Provide the (X, Y) coordinate of the cell's center where the given text is located.  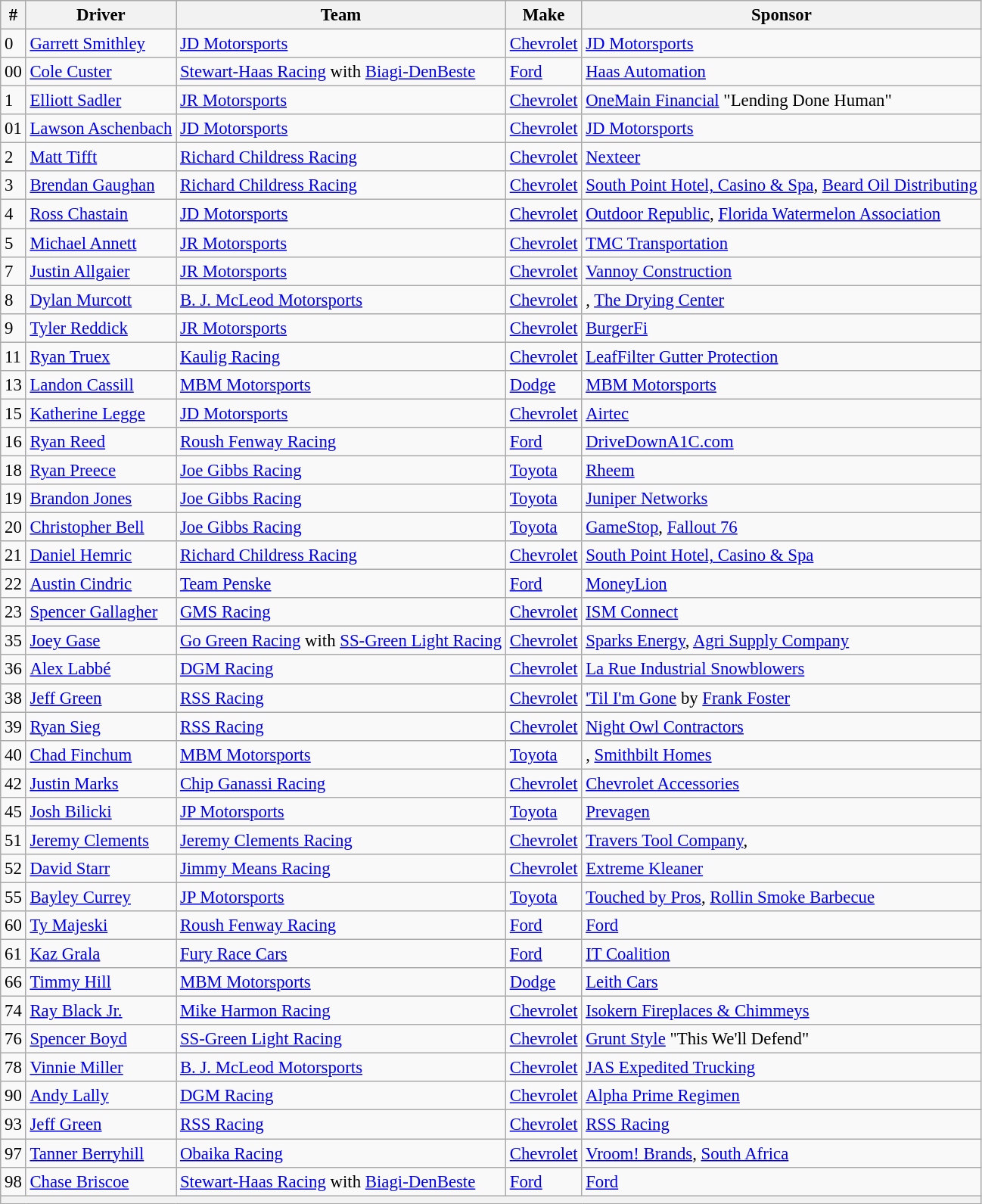
36 (14, 670)
42 (14, 783)
2 (14, 157)
Sponsor (782, 15)
35 (14, 641)
Justin Marks (101, 783)
93 (14, 1125)
98 (14, 1181)
Tyler Reddick (101, 328)
Obaika Racing (341, 1153)
Team (341, 15)
ISM Connect (782, 612)
Dylan Murcott (101, 300)
Night Owl Contractors (782, 726)
MoneyLion (782, 584)
19 (14, 499)
Chevrolet Accessories (782, 783)
Leith Cars (782, 982)
SS-Green Light Racing (341, 1039)
Ryan Truex (101, 356)
Brandon Jones (101, 499)
Fury Race Cars (341, 954)
Travers Tool Company, (782, 840)
Airtec (782, 413)
Isokern Fireplaces & Chimmeys (782, 1011)
23 (14, 612)
Matt Tifft (101, 157)
Jeremy Clements (101, 840)
Rheem (782, 470)
Austin Cindric (101, 584)
Outdoor Republic, Florida Watermelon Association (782, 214)
20 (14, 527)
3 (14, 185)
Jeremy Clements Racing (341, 840)
16 (14, 442)
0 (14, 44)
OneMain Financial "Lending Done Human" (782, 101)
, The Drying Center (782, 300)
38 (14, 698)
Jimmy Means Racing (341, 869)
Landon Cassill (101, 385)
51 (14, 840)
Brendan Gaughan (101, 185)
Chip Ganassi Racing (341, 783)
90 (14, 1097)
01 (14, 129)
60 (14, 926)
18 (14, 470)
Cole Custer (101, 72)
Andy Lally (101, 1097)
76 (14, 1039)
LeafFilter Gutter Protection (782, 356)
Daniel Hemric (101, 555)
TMC Transportation (782, 243)
South Point Hotel, Casino & Spa (782, 555)
1 (14, 101)
Vannoy Construction (782, 271)
Alpha Prime Regimen (782, 1097)
Mike Harmon Racing (341, 1011)
IT Coalition (782, 954)
Spencer Boyd (101, 1039)
Ryan Preece (101, 470)
Elliott Sadler (101, 101)
JAS Expedited Trucking (782, 1068)
40 (14, 754)
Justin Allgaier (101, 271)
21 (14, 555)
Kaulig Racing (341, 356)
Garrett Smithley (101, 44)
7 (14, 271)
Haas Automation (782, 72)
Ross Chastain (101, 214)
Go Green Racing with SS-Green Light Racing (341, 641)
Spencer Gallagher (101, 612)
Sparks Energy, Agri Supply Company (782, 641)
Bayley Currey (101, 897)
'Til I'm Gone by Frank Foster (782, 698)
Josh Bilicki (101, 812)
Ryan Sieg (101, 726)
4 (14, 214)
Vroom! Brands, South Africa (782, 1153)
15 (14, 413)
Ty Majeski (101, 926)
, Smithbilt Homes (782, 754)
Ryan Reed (101, 442)
8 (14, 300)
00 (14, 72)
Michael Annett (101, 243)
22 (14, 584)
La Rue Industrial Snowblowers (782, 670)
Make (543, 15)
39 (14, 726)
Vinnie Miller (101, 1068)
Katherine Legge (101, 413)
Prevagen (782, 812)
Ray Black Jr. (101, 1011)
Joey Gase (101, 641)
52 (14, 869)
97 (14, 1153)
GMS Racing (341, 612)
South Point Hotel, Casino & Spa, Beard Oil Distributing (782, 185)
Extreme Kleaner (782, 869)
Kaz Grala (101, 954)
55 (14, 897)
Timmy Hill (101, 982)
78 (14, 1068)
61 (14, 954)
Chad Finchum (101, 754)
Lawson Aschenbach (101, 129)
BurgerFi (782, 328)
GameStop, Fallout 76 (782, 527)
5 (14, 243)
66 (14, 982)
Driver (101, 15)
45 (14, 812)
9 (14, 328)
DriveDownA1C.com (782, 442)
74 (14, 1011)
11 (14, 356)
13 (14, 385)
Alex Labbé (101, 670)
Chase Briscoe (101, 1181)
Grunt Style "This We'll Defend" (782, 1039)
Nexteer (782, 157)
Team Penske (341, 584)
David Starr (101, 869)
Touched by Pros, Rollin Smoke Barbecue (782, 897)
# (14, 15)
Christopher Bell (101, 527)
Juniper Networks (782, 499)
Tanner Berryhill (101, 1153)
